Return [x, y] of the center of cell containing provided text 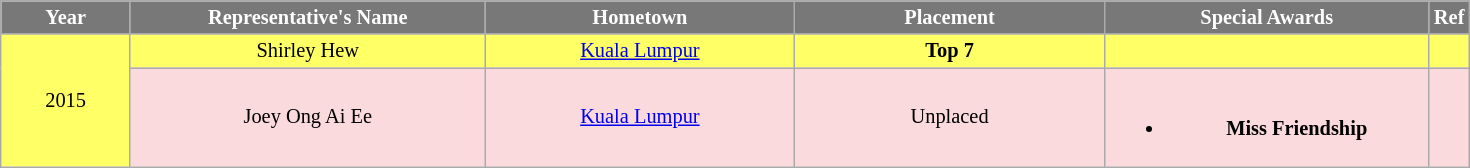
Joey Ong Ai Ee [308, 117]
Shirley Hew [308, 51]
Hometown [640, 17]
Year [66, 17]
Top 7 [950, 51]
2015 [66, 100]
Ref [1449, 17]
Special Awards [1266, 17]
Representative's Name [308, 17]
Unplaced [950, 117]
Miss Friendship [1266, 117]
Placement [950, 17]
